Return (X, Y) of the center of cell containing provided text 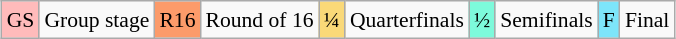
Semifinals (546, 20)
F (609, 20)
R16 (177, 20)
Quarterfinals (407, 20)
½ (482, 20)
¼ (332, 20)
Final (648, 20)
Group stage (96, 20)
Round of 16 (260, 20)
GS (21, 20)
